Capture the cell that displays the provided text and extract its (X, Y) central coordinate. 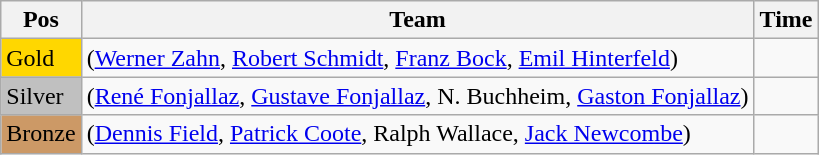
(Dennis Field, Patrick Coote, Ralph Wallace, Jack Newcombe) (418, 134)
(Werner Zahn, Robert Schmidt, Franz Bock, Emil Hinterfeld) (418, 58)
Bronze (41, 134)
Gold (41, 58)
Silver (41, 96)
Team (418, 20)
Time (786, 20)
Pos (41, 20)
(René Fonjallaz, Gustave Fonjallaz, N. Buchheim, Gaston Fonjallaz) (418, 96)
